Find where the given text appears and provide that cell's center as (X, Y) coordinate. 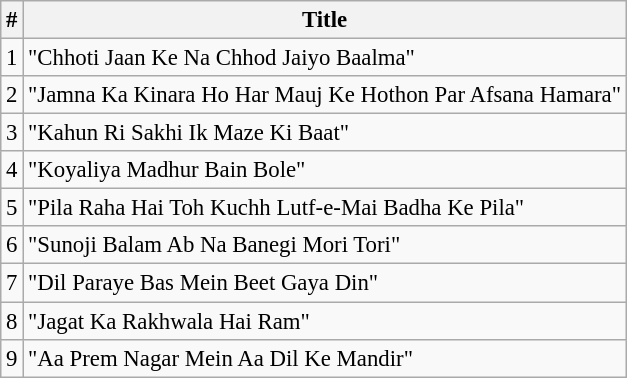
9 (12, 358)
"Sunoji Balam Ab Na Banegi Mori Tori" (325, 245)
3 (12, 133)
7 (12, 283)
4 (12, 170)
6 (12, 245)
"Koyaliya Madhur Bain Bole" (325, 170)
8 (12, 321)
"Pila Raha Hai Toh Kuchh Lutf-e-Mai Badha Ke Pila" (325, 208)
"Aa Prem Nagar Mein Aa Dil Ke Mandir" (325, 358)
5 (12, 208)
1 (12, 58)
"Jagat Ka Rakhwala Hai Ram" (325, 321)
"Dil Paraye Bas Mein Beet Gaya Din" (325, 283)
Title (325, 20)
2 (12, 95)
"Chhoti Jaan Ke Na Chhod Jaiyo Baalma" (325, 58)
# (12, 20)
"Jamna Ka Kinara Ho Har Mauj Ke Hothon Par Afsana Hamara" (325, 95)
"Kahun Ri Sakhi Ik Maze Ki Baat" (325, 133)
